Return (X, Y) of the center of cell containing provided text 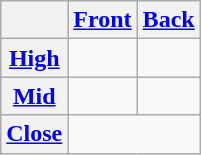
High (34, 58)
Front (102, 20)
Back (168, 20)
Mid (34, 96)
Close (34, 134)
